Identify which cell holds the provided text, then report its (X, Y) central coordinate. 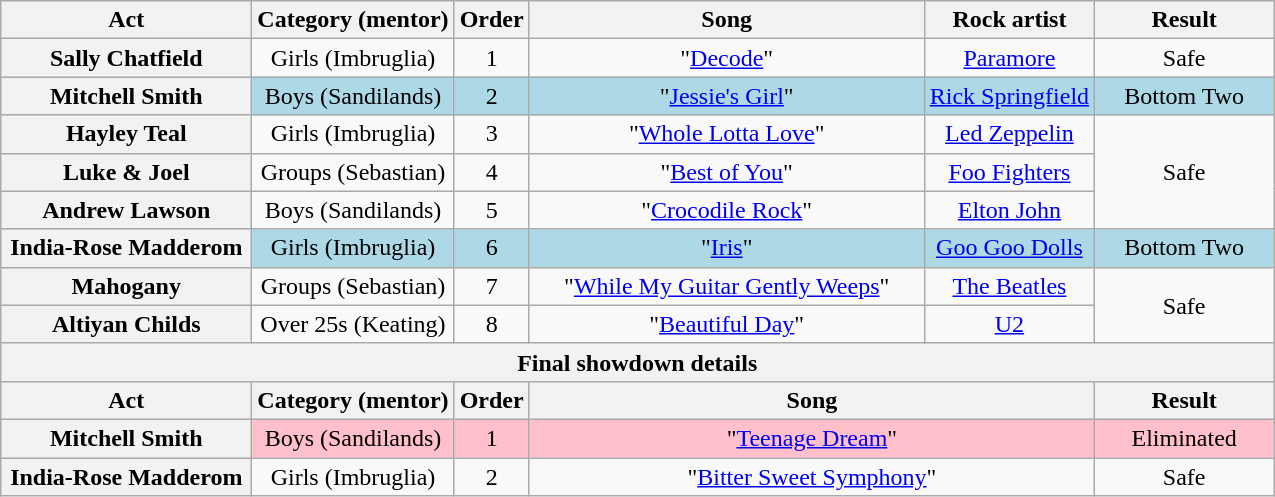
"Jessie's Girl" (726, 96)
8 (492, 324)
"Whole Lotta Love" (726, 134)
3 (492, 134)
7 (492, 286)
"Best of You" (726, 172)
U2 (1009, 324)
The Beatles (1009, 286)
Luke & Joel (126, 172)
Foo Fighters (1009, 172)
Rick Springfield (1009, 96)
"Iris" (726, 248)
Paramore (1009, 58)
Mahogany (126, 286)
"Beautiful Day" (726, 324)
Altiyan Childs (126, 324)
Over 25s (Keating) (353, 324)
4 (492, 172)
Sally Chatfield (126, 58)
"While My Guitar Gently Weeps" (726, 286)
"Bitter Sweet Symphony" (812, 477)
5 (492, 210)
Rock artist (1009, 20)
6 (492, 248)
Led Zeppelin (1009, 134)
Eliminated (1184, 438)
"Crocodile Rock" (726, 210)
Andrew Lawson (126, 210)
Elton John (1009, 210)
Goo Goo Dolls (1009, 248)
"Teenage Dream" (812, 438)
Final showdown details (638, 362)
"Decode" (726, 58)
Hayley Teal (126, 134)
